Determine the (x, y) coordinate at the center of the cell enclosing the given text.  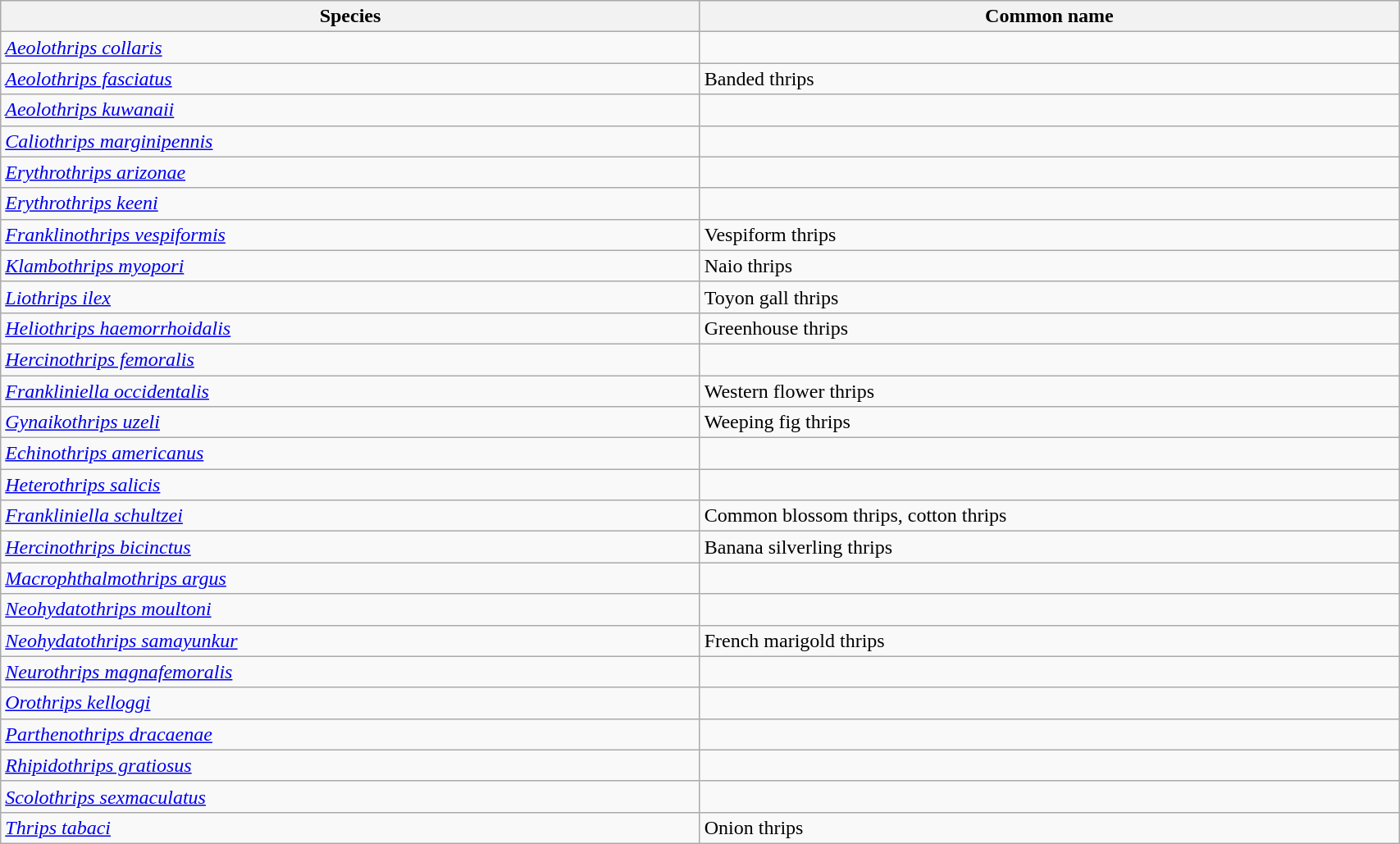
Common blossom thrips, cotton thrips (1049, 516)
Toyon gall thrips (1049, 297)
Western flower thrips (1049, 391)
Frankliniella schultzei (350, 516)
Heterothrips salicis (350, 485)
Neohydatothrips samayunkur (350, 641)
Erythrothrips keeni (350, 203)
Naio thrips (1049, 266)
Frankliniella occidentalis (350, 391)
Erythrothrips arizonae (350, 172)
Macrophthalmothrips argus (350, 578)
Neohydatothrips moultoni (350, 609)
Klambothrips myopori (350, 266)
Hercinothrips bicinctus (350, 547)
Hercinothrips femoralis (350, 359)
Parthenothrips dracaenae (350, 734)
Aeolothrips kuwanaii (350, 110)
Echinothrips americanus (350, 454)
French marigold thrips (1049, 641)
Greenhouse thrips (1049, 328)
Aeolothrips fasciatus (350, 79)
Common name (1049, 16)
Thrips tabaci (350, 828)
Heliothrips haemorrhoidalis (350, 328)
Scolothrips sexmaculatus (350, 796)
Caliothrips marginipennis (350, 141)
Banana silverling thrips (1049, 547)
Liothrips ilex (350, 297)
Species (350, 16)
Neurothrips magnafemoralis (350, 672)
Weeping fig thrips (1049, 422)
Aeolothrips collaris (350, 48)
Orothrips kelloggi (350, 703)
Banded thrips (1049, 79)
Gynaikothrips uzeli (350, 422)
Franklinothrips vespiformis (350, 235)
Rhipidothrips gratiosus (350, 765)
Vespiform thrips (1049, 235)
Onion thrips (1049, 828)
